Return [x, y] of the center of cell containing provided text 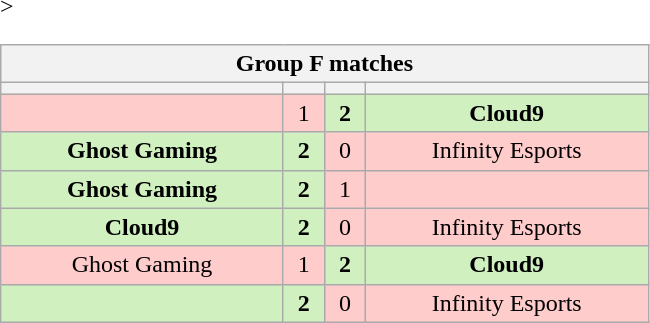
Group F matches [324, 64]
